Provide the (x, y) coordinate of the cell's center where the given text is located.  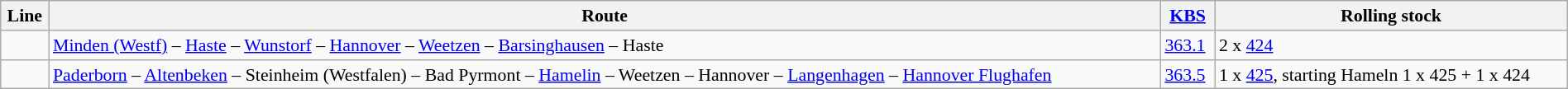
Line (25, 15)
363.5 (1188, 74)
Route (605, 15)
363.1 (1188, 44)
1 x 425, starting Hameln 1 x 425 + 1 x 424 (1391, 74)
Paderborn – Altenbeken – Steinheim (Westfalen) – Bad Pyrmont – Hamelin – Weetzen – Hannover – Langenhagen – Hannover Flughafen (605, 74)
Rolling stock (1391, 15)
2 x 424 (1391, 44)
KBS (1188, 15)
Minden (Westf) – Haste – Wunstorf – Hannover – Weetzen – Barsinghausen – Haste (605, 44)
